For the text-containing cell, return its midpoint in [X, Y] coordinate format. 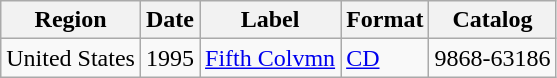
Format [385, 20]
Region [71, 20]
Catalog [492, 20]
Fifth Colvmn [270, 58]
United States [71, 58]
9868-63186 [492, 58]
1995 [170, 58]
Date [170, 20]
CD [385, 58]
Label [270, 20]
